Find where the given text appears and provide that cell's center as (X, Y) coordinate. 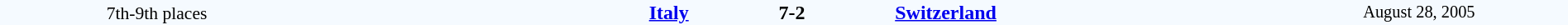
August 28, 2005 (1419, 12)
Italy (501, 12)
7-2 (791, 12)
Switzerland (1082, 12)
7th-9th places (157, 12)
